Extract the (X, Y) coordinate from the center of the cell holding the provided text.  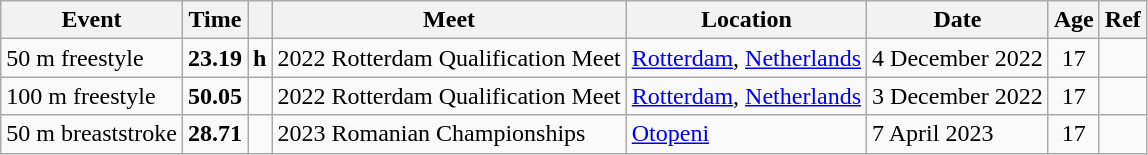
3 December 2022 (958, 96)
Otopeni (746, 134)
Date (958, 20)
28.71 (214, 134)
Age (1074, 20)
50.05 (214, 96)
2023 Romanian Championships (449, 134)
100 m freestyle (92, 96)
Location (746, 20)
Time (214, 20)
7 April 2023 (958, 134)
50 m breaststroke (92, 134)
50 m freestyle (92, 58)
Meet (449, 20)
Ref (1122, 20)
Event (92, 20)
4 December 2022 (958, 58)
23.19 (214, 58)
h (260, 58)
